Determine the [X, Y] coordinate at the center of the cell enclosing the given text.  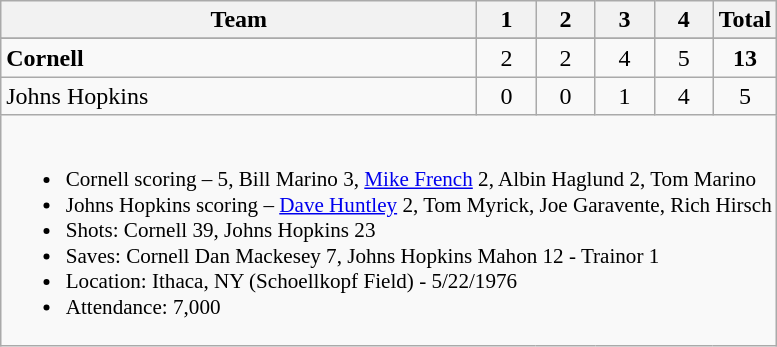
Team [239, 20]
Total [745, 20]
13 [745, 58]
3 [624, 20]
Johns Hopkins [239, 96]
Cornell [239, 58]
